Capture the cell that displays the provided text and extract its [x, y] central coordinate. 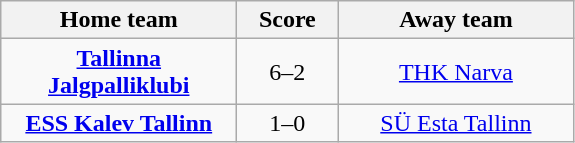
Score [288, 20]
6–2 [288, 72]
THK Narva [456, 72]
SÜ Esta Tallinn [456, 123]
ESS Kalev Tallinn [119, 123]
1–0 [288, 123]
Tallinna Jalgpalliklubi [119, 72]
Away team [456, 20]
Home team [119, 20]
